Return (X, Y) of the center of cell containing provided text 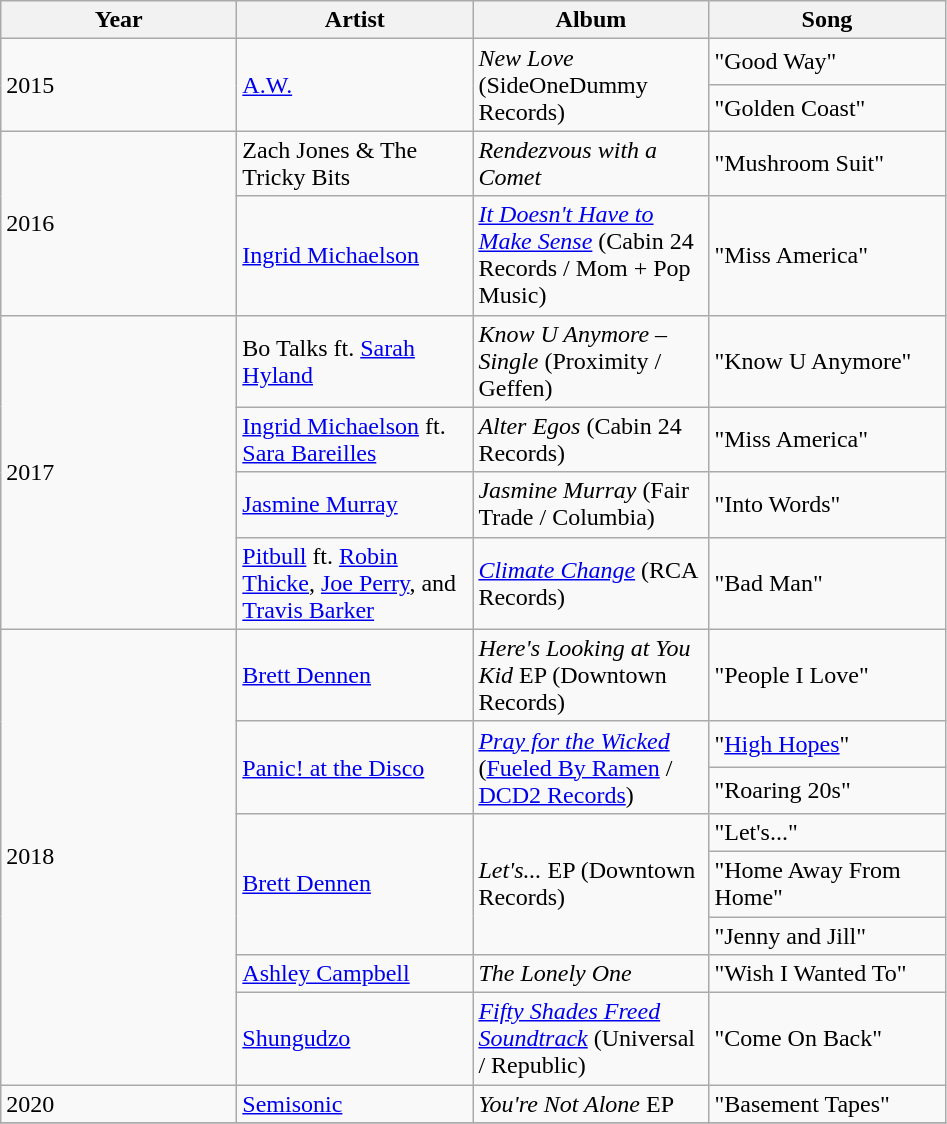
"High Hopes" (827, 744)
The Lonely One (591, 974)
"Let's..." (827, 832)
2017 (119, 472)
Pray for the Wicked (Fueled By Ramen / DCD2 Records) (591, 767)
Climate Change (RCA Records) (591, 583)
You're Not Alone EP (591, 1104)
Zach Jones & The Tricky Bits (355, 164)
"Golden Coast" (827, 108)
A.W. (355, 85)
"Wish I Wanted To" (827, 974)
"Mushroom Suit" (827, 164)
"Come On Back" (827, 1039)
Semisonic (355, 1104)
Jasmine Murray (Fair Trade / Columbia) (591, 504)
Ingrid Michaelson (355, 256)
Jasmine Murray (355, 504)
"Jenny and Jill" (827, 935)
"People I Love" (827, 675)
Year (119, 20)
2018 (119, 856)
Let's... EP (Downtown Records) (591, 884)
2016 (119, 223)
"Know U Anymore" (827, 361)
"Home Away From Home" (827, 884)
Song (827, 20)
Fifty Shades Freed Soundtrack (Universal / Republic) (591, 1039)
Rendezvous with a Comet (591, 164)
Panic! at the Disco (355, 767)
Bo Talks ft. Sarah Hyland (355, 361)
Pitbull ft. Robin Thicke, Joe Perry, and Travis Barker (355, 583)
Ashley Campbell (355, 974)
Shungudzo (355, 1039)
Here's Looking at You Kid EP (Downtown Records) (591, 675)
"Roaring 20s" (827, 790)
"Into Words" (827, 504)
Know U Anymore – Single (Proximity / Geffen) (591, 361)
Ingrid Michaelson ft. Sara Bareilles (355, 440)
Album (591, 20)
Artist (355, 20)
2015 (119, 85)
Alter Egos (Cabin 24 Records) (591, 440)
It Doesn't Have to Make Sense (Cabin 24 Records / Mom + Pop Music) (591, 256)
"Good Way" (827, 62)
"Basement Tapes" (827, 1104)
New Love (SideOneDummy Records) (591, 85)
2020 (119, 1104)
"Bad Man" (827, 583)
